Output the [x, y] coordinate of the center of the cell containing the given text.  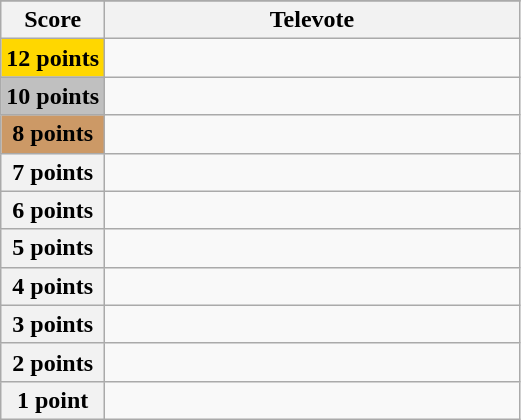
Score [53, 20]
1 point [53, 400]
12 points [53, 58]
7 points [53, 172]
3 points [53, 324]
2 points [53, 362]
5 points [53, 248]
6 points [53, 210]
10 points [53, 96]
Televote [312, 20]
8 points [53, 134]
4 points [53, 286]
